Search for the cell housing the specified text and yield its (X, Y) center coordinate. 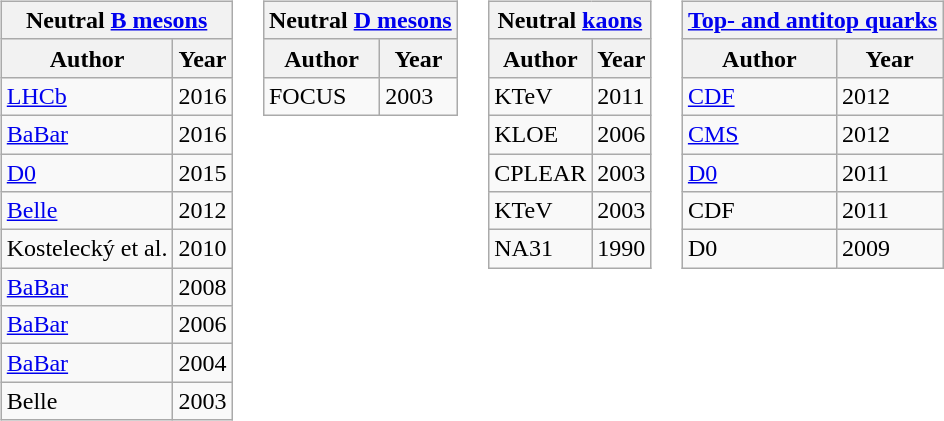
1990 (622, 249)
KLOE (540, 134)
2004 (202, 363)
Neutral D mesons (360, 20)
Kostelecký et al. (87, 249)
Neutral kaons (570, 20)
2008 (202, 287)
Top- and antitop quarks (812, 20)
2009 (889, 249)
Neutral B mesons (116, 20)
2010 (202, 249)
2015 (202, 173)
FOCUS (321, 96)
CPLEAR (540, 173)
NA31 (540, 249)
CMS (759, 134)
LHCb (87, 96)
